From the cell containing the given text, extract its center point as [X, Y] coordinate. 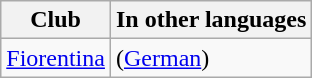
Fiorentina [56, 58]
In other languages [210, 20]
(German) [210, 58]
Club [56, 20]
